From the cell containing the given text, extract its center point as (X, Y) coordinate. 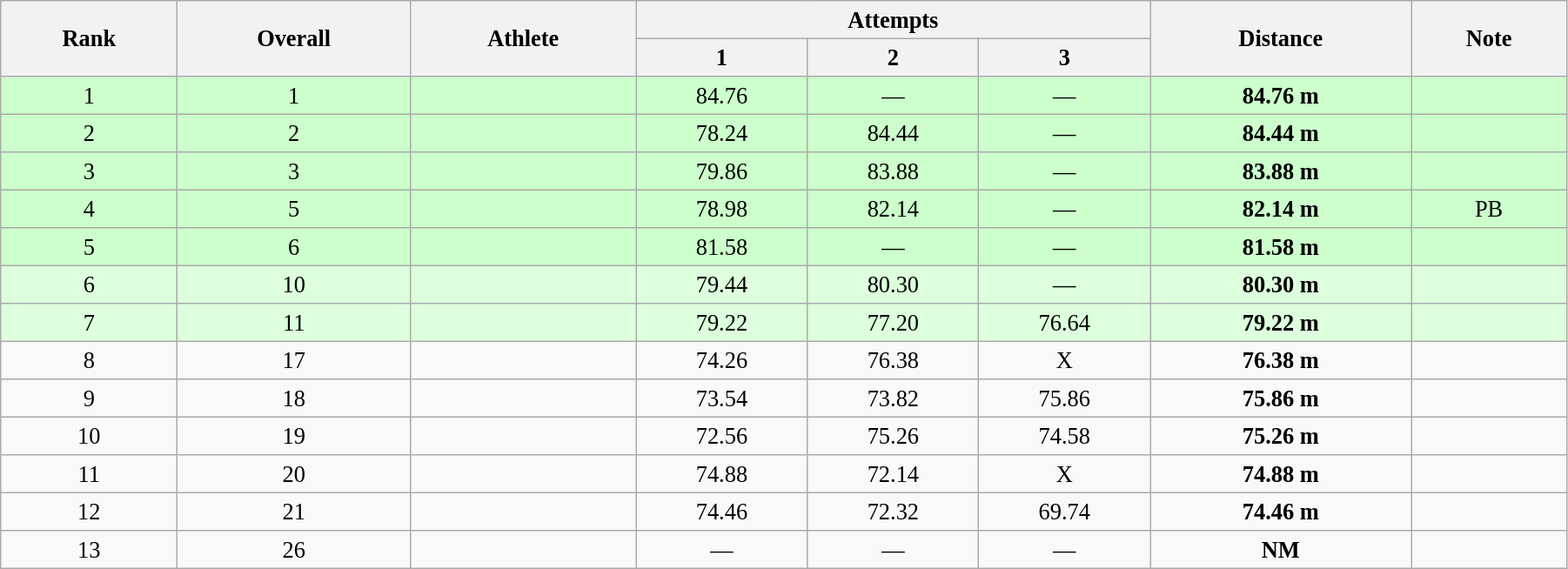
Distance (1281, 38)
75.86 (1065, 398)
Note (1490, 38)
18 (294, 398)
82.14 m (1281, 209)
Overall (294, 38)
PB (1490, 209)
7 (89, 323)
76.38 (893, 360)
9 (89, 398)
8 (89, 360)
84.76 m (1281, 95)
82.14 (893, 209)
75.26 m (1281, 436)
79.22 (722, 323)
17 (294, 360)
77.20 (893, 323)
79.86 (722, 171)
84.44 m (1281, 133)
75.26 (893, 436)
19 (294, 436)
76.64 (1065, 323)
Rank (89, 38)
74.88 m (1281, 474)
81.58 m (1281, 247)
78.24 (722, 133)
84.44 (893, 133)
84.76 (722, 95)
74.46 (722, 512)
Attempts (893, 19)
75.86 m (1281, 398)
74.26 (722, 360)
74.88 (722, 474)
72.32 (893, 512)
78.98 (722, 209)
79.44 (722, 284)
NM (1281, 550)
80.30 (893, 284)
73.54 (722, 398)
76.38 m (1281, 360)
13 (89, 550)
72.56 (722, 436)
12 (89, 512)
Athlete (522, 38)
74.58 (1065, 436)
4 (89, 209)
83.88 (893, 171)
73.82 (893, 398)
21 (294, 512)
20 (294, 474)
74.46 m (1281, 512)
79.22 m (1281, 323)
81.58 (722, 247)
72.14 (893, 474)
83.88 m (1281, 171)
69.74 (1065, 512)
26 (294, 550)
80.30 m (1281, 284)
